Identify which cell holds the provided text, then report its (X, Y) central coordinate. 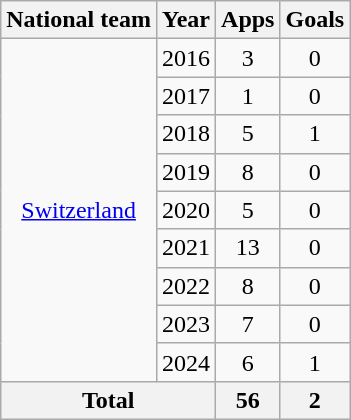
2017 (186, 96)
2024 (186, 362)
Goals (315, 20)
2019 (186, 172)
2 (315, 400)
2021 (186, 248)
Apps (248, 20)
National team (79, 20)
56 (248, 400)
Switzerland (79, 210)
13 (248, 248)
2020 (186, 210)
2018 (186, 134)
2022 (186, 286)
Year (186, 20)
2023 (186, 324)
3 (248, 58)
6 (248, 362)
2016 (186, 58)
7 (248, 324)
Total (108, 400)
